Output the (X, Y) coordinate of the center of the cell containing the given text.  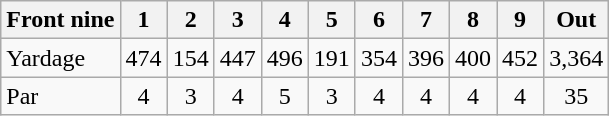
Par (60, 96)
496 (284, 58)
2 (190, 20)
396 (426, 58)
8 (472, 20)
Front nine (60, 20)
354 (378, 58)
3,364 (576, 58)
474 (144, 58)
1 (144, 20)
7 (426, 20)
35 (576, 96)
447 (238, 58)
Out (576, 20)
400 (472, 58)
191 (332, 58)
154 (190, 58)
Yardage (60, 58)
6 (378, 20)
9 (520, 20)
452 (520, 58)
